Determine the [x, y] coordinate at the center of the cell enclosing the given text.  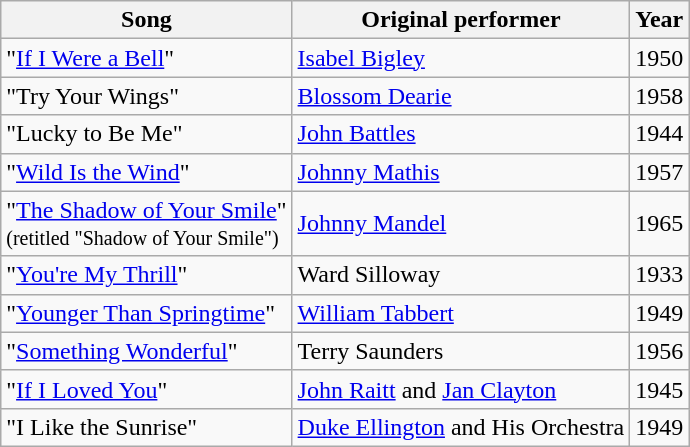
Year [660, 20]
Song [146, 20]
Ward Silloway [461, 275]
1956 [660, 351]
John Raitt and Jan Clayton [461, 389]
"The Shadow of Your Smile"(retitled "Shadow of Your Smile") [146, 224]
"Lucky to Be Me" [146, 134]
Blossom Dearie [461, 96]
"I Like the Sunrise" [146, 427]
Johnny Mandel [461, 224]
1965 [660, 224]
1950 [660, 58]
Isabel Bigley [461, 58]
1933 [660, 275]
1958 [660, 96]
John Battles [461, 134]
"Something Wonderful" [146, 351]
"If I Were a Bell" [146, 58]
Johnny Mathis [461, 172]
"Wild Is the Wind" [146, 172]
Duke Ellington and His Orchestra [461, 427]
Original performer [461, 20]
"Younger Than Springtime" [146, 313]
1957 [660, 172]
Terry Saunders [461, 351]
1945 [660, 389]
1944 [660, 134]
"Try Your Wings" [146, 96]
"You're My Thrill" [146, 275]
"If I Loved You" [146, 389]
William Tabbert [461, 313]
